Pinpoint the cell where the given text exists, returning its [x, y] midpoint coordinate. 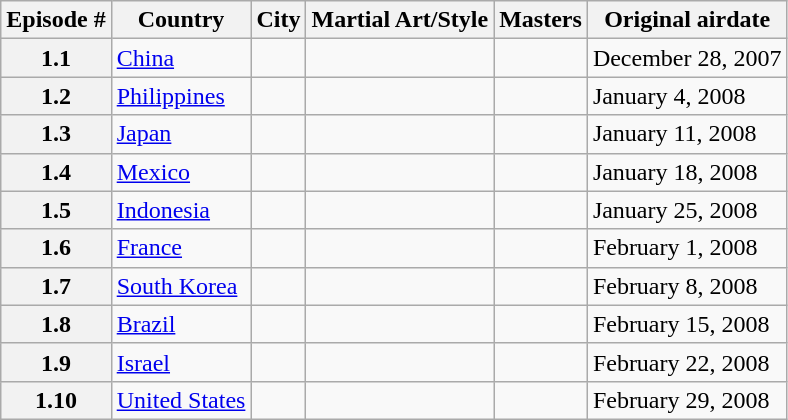
January 4, 2008 [687, 96]
Original airdate [687, 20]
1.9 [56, 362]
January 25, 2008 [687, 210]
Martial Art/Style [400, 20]
1.10 [56, 400]
Country [181, 20]
Japan [181, 134]
Episode # [56, 20]
Mexico [181, 172]
United States [181, 400]
Israel [181, 362]
Masters [541, 20]
December 28, 2007 [687, 58]
February 22, 2008 [687, 362]
1.4 [56, 172]
1.2 [56, 96]
Indonesia [181, 210]
South Korea [181, 286]
February 29, 2008 [687, 400]
1.6 [56, 248]
1.5 [56, 210]
Philippines [181, 96]
1.1 [56, 58]
France [181, 248]
1.3 [56, 134]
City [278, 20]
February 1, 2008 [687, 248]
Brazil [181, 324]
January 11, 2008 [687, 134]
January 18, 2008 [687, 172]
February 15, 2008 [687, 324]
1.8 [56, 324]
1.7 [56, 286]
China [181, 58]
February 8, 2008 [687, 286]
